Detect which cell encompasses the target text, then output its (X, Y) center coordinate. 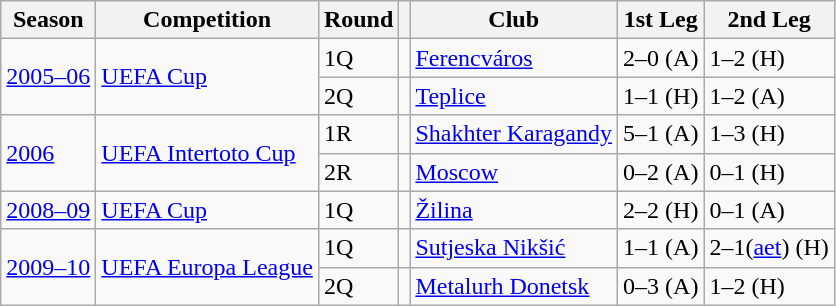
Season (48, 20)
UEFA Europa League (208, 267)
2008–09 (48, 210)
1–1 (A) (661, 248)
0–2 (A) (661, 172)
UEFA Intertoto Cup (208, 153)
2R (358, 172)
Ferencváros (514, 58)
1–3 (H) (769, 134)
Shakhter Karagandy (514, 134)
Competition (208, 20)
2005–06 (48, 77)
1st Leg (661, 20)
Teplice (514, 96)
0–1 (A) (769, 210)
2nd Leg (769, 20)
0–3 (A) (661, 286)
1–2 (A) (769, 96)
Moscow (514, 172)
Round (358, 20)
1–1 (H) (661, 96)
Metalurh Donetsk (514, 286)
2009–10 (48, 267)
Žilina (514, 210)
0–1 (H) (769, 172)
2006 (48, 153)
Sutjeska Nikšić (514, 248)
2–1(aet) (H) (769, 248)
5–1 (A) (661, 134)
2–0 (A) (661, 58)
1R (358, 134)
Club (514, 20)
2–2 (H) (661, 210)
